Detect which cell encompasses the target text, then output its [x, y] center coordinate. 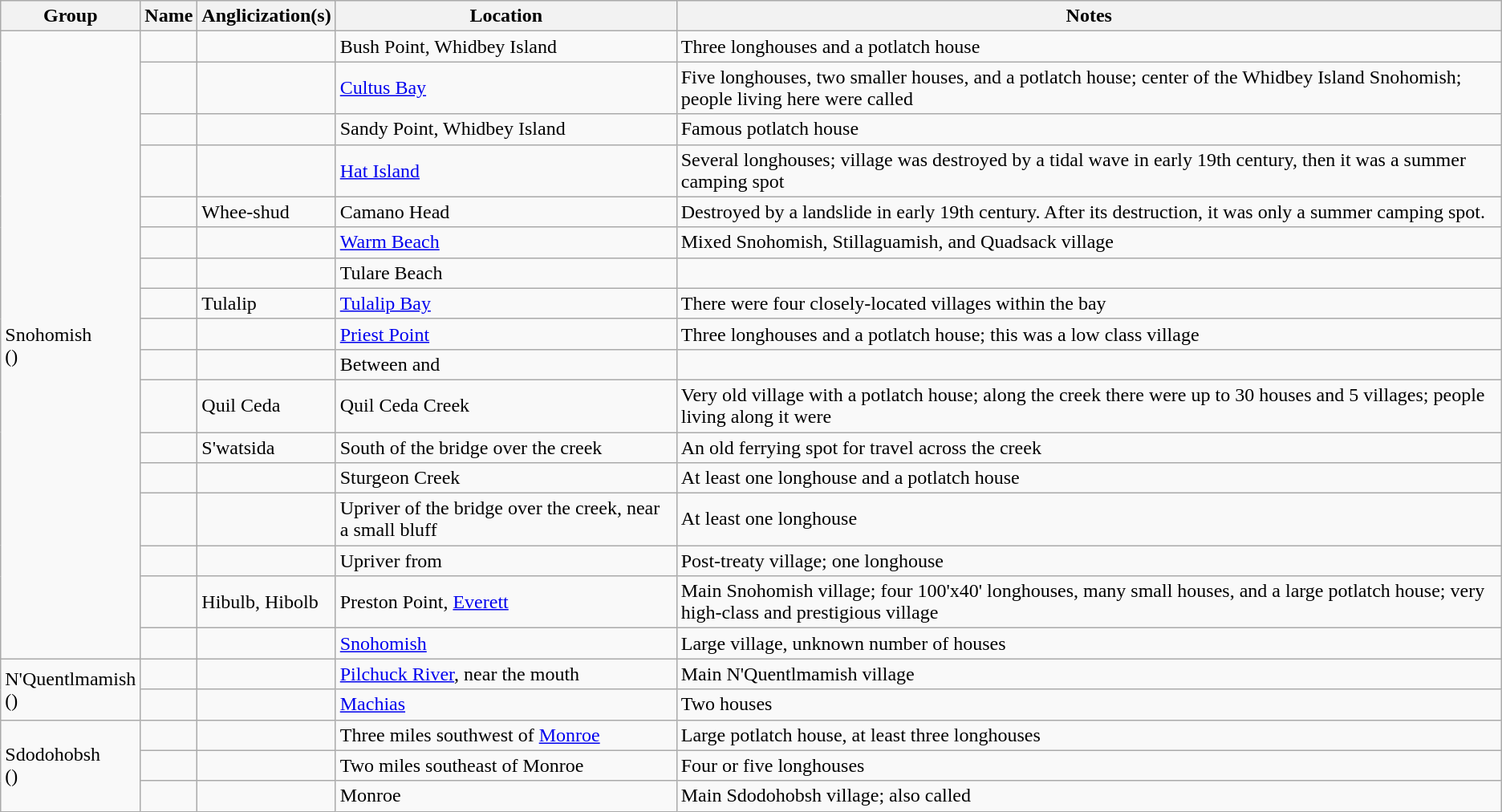
Upriver of the bridge over the creek, near a small bluff [505, 520]
Snohomish() [71, 345]
Destroyed by a landslide in early 19th century. After its destruction, it was only a summer camping spot. [1089, 212]
Several longhouses; village was destroyed by a tidal wave in early 19th century, then it was a summer camping spot [1089, 170]
An old ferrying spot for travel across the creek [1089, 447]
Famous potlatch house [1089, 129]
Camano Head [505, 212]
Anglicization(s) [266, 16]
S'watsida [266, 447]
Hat Island [505, 170]
Sandy Point, Whidbey Island [505, 129]
Name [168, 16]
Four or five longhouses [1089, 765]
Main Snohomish village; four 100'x40' longhouses, many small houses, and a large potlatch house; very high-class and prestigious village [1089, 602]
N'Quentlmamish() [71, 689]
Snohomish [505, 644]
Cultus Bay [505, 88]
At least one longhouse [1089, 520]
Three longhouses and a potlatch house; this was a low class village [1089, 334]
Tulalip Bay [505, 303]
Sturgeon Creek [505, 478]
Very old village with a potlatch house; along the creek there were up to 30 houses and 5 villages; people living along it were [1089, 406]
Post-treaty village; one longhouse [1089, 561]
Notes [1089, 16]
Main Sdodohobsh village; also called [1089, 796]
Three longhouses and a potlatch house [1089, 47]
Two miles southeast of Monroe [505, 765]
Group [71, 16]
Warm Beach [505, 242]
Main N'Quentlmamish village [1089, 674]
Location [505, 16]
Tulalip [266, 303]
Large village, unknown number of houses [1089, 644]
Monroe [505, 796]
Large potlatch house, at least three longhouses [1089, 735]
Upriver from [505, 561]
Machias [505, 704]
Hibulb, Hibolb [266, 602]
Sdodohobsh() [71, 765]
Whee-shud [266, 212]
Quil Ceda Creek [505, 406]
Bush Point, Whidbey Island [505, 47]
There were four closely-located villages within the bay [1089, 303]
Three miles southwest of Monroe [505, 735]
South of the bridge over the creek [505, 447]
Two houses [1089, 704]
Pilchuck River, near the mouth [505, 674]
Between and [505, 364]
Five longhouses, two smaller houses, and a potlatch house; center of the Whidbey Island Snohomish; people living here were called [1089, 88]
Priest Point [505, 334]
Preston Point, Everett [505, 602]
Mixed Snohomish, Stillaguamish, and Quadsack village [1089, 242]
Quil Ceda [266, 406]
At least one longhouse and a potlatch house [1089, 478]
Tulare Beach [505, 273]
